Pinpoint the cell where the given text exists, returning its [X, Y] midpoint coordinate. 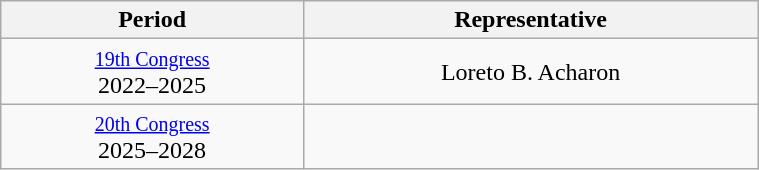
Representative [530, 20]
19th Congress2022–2025 [152, 72]
Loreto B. Acharon [530, 72]
20th Congress2025–2028 [152, 136]
Period [152, 20]
